Pinpoint the cell where the given text exists, returning its (X, Y) midpoint coordinate. 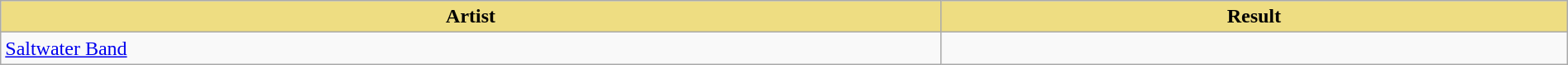
Saltwater Band (471, 48)
Artist (471, 17)
Result (1254, 17)
